Scan for the cell matching the given text and deliver its (X, Y) coordinate at center. 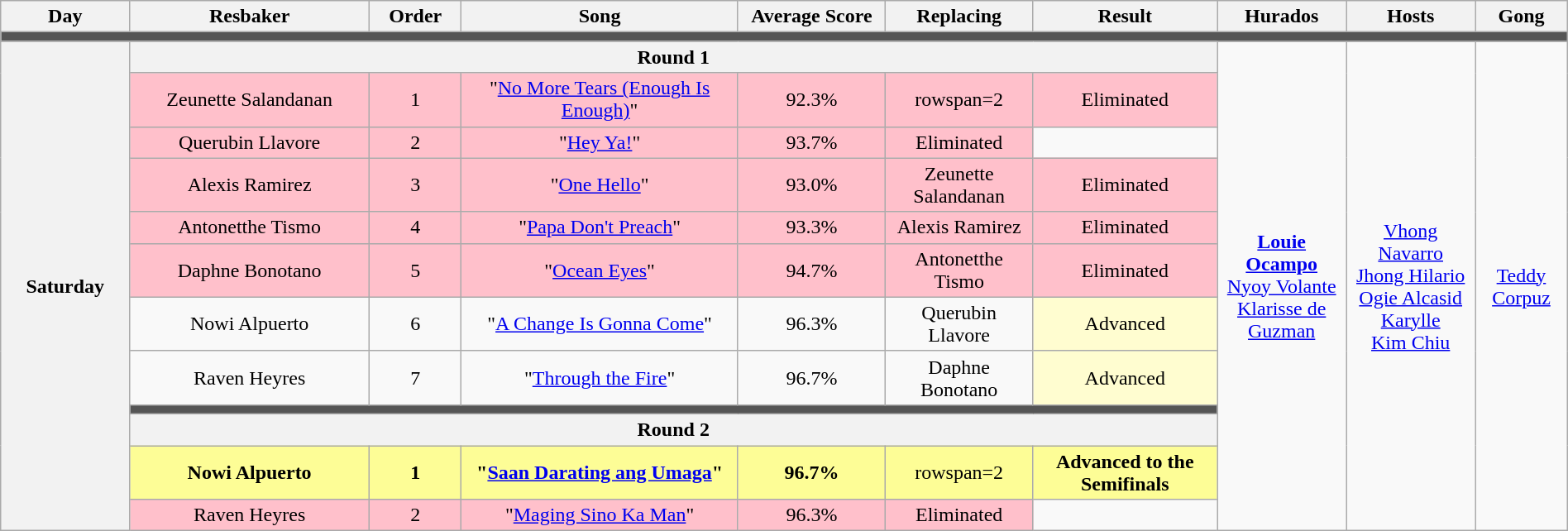
Order (415, 17)
"No More Tears (Enough Is Enough)" (600, 99)
Teddy Corpuz (1522, 286)
93.7% (811, 142)
6 (415, 324)
Round 2 (673, 429)
Result (1125, 17)
"Ocean Eyes" (600, 270)
"Saan Darating ang Umaga" (600, 471)
Gong (1522, 17)
93.3% (811, 227)
7 (415, 377)
4 (415, 227)
"A Change Is Gonna Come" (600, 324)
93.0% (811, 185)
Round 1 (673, 57)
Resbaker (250, 17)
Louie OcampoNyoy VolanteKlarisse de Guzman (1282, 286)
94.7% (811, 270)
"Through the Fire" (600, 377)
"Maging Sino Ka Man" (600, 515)
5 (415, 270)
Average Score (811, 17)
92.3% (811, 99)
Saturday (65, 286)
3 (415, 185)
Advanced to the Semifinals (1125, 471)
Day (65, 17)
Hosts (1411, 17)
Vhong NavarroJhong HilarioOgie AlcasidKarylleKim Chiu (1411, 286)
Hurados (1282, 17)
Replacing (959, 17)
Song (600, 17)
"Papa Don't Preach" (600, 227)
"One Hello" (600, 185)
"Hey Ya!" (600, 142)
